Capture the cell that displays the provided text and extract its [x, y] central coordinate. 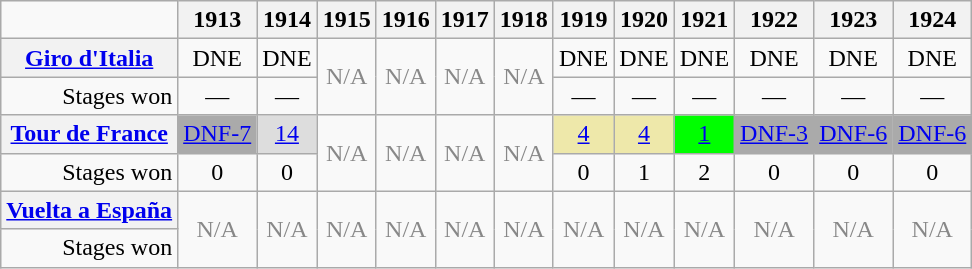
14 [287, 134]
2 [704, 172]
1916 [406, 20]
DNF-3 [774, 134]
DNF-7 [218, 134]
Vuelta a España [90, 210]
Giro d'Italia [90, 58]
Tour de France [90, 134]
1917 [464, 20]
1915 [346, 20]
1920 [644, 20]
1924 [932, 20]
1922 [774, 20]
1913 [218, 20]
1919 [583, 20]
1914 [287, 20]
1923 [854, 20]
1921 [704, 20]
1918 [524, 20]
